Extract the (X, Y) coordinate from the center of the cell holding the provided text.  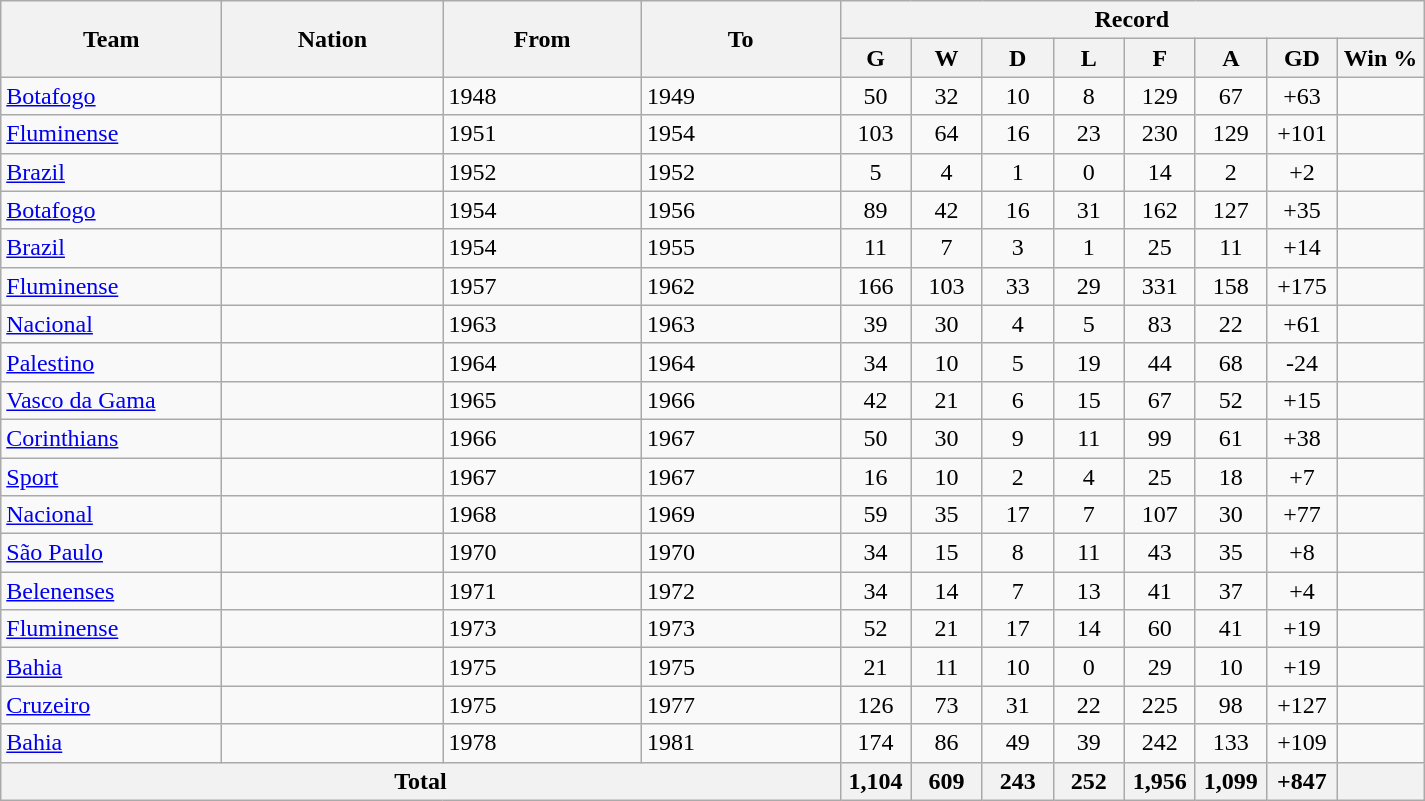
127 (1230, 210)
Nation (332, 39)
+15 (1302, 400)
F (1160, 58)
252 (1088, 781)
+14 (1302, 248)
+127 (1302, 705)
1948 (542, 96)
49 (1018, 743)
1981 (740, 743)
1949 (740, 96)
98 (1230, 705)
32 (946, 96)
G (876, 58)
68 (1230, 362)
18 (1230, 477)
Belenenses (112, 591)
1962 (740, 286)
1951 (542, 134)
L (1088, 58)
37 (1230, 591)
+4 (1302, 591)
+109 (1302, 743)
A (1230, 58)
W (946, 58)
1955 (740, 248)
1977 (740, 705)
43 (1160, 553)
GD (1302, 58)
Record (1132, 20)
89 (876, 210)
331 (1160, 286)
+8 (1302, 553)
86 (946, 743)
44 (1160, 362)
6 (1018, 400)
609 (946, 781)
174 (876, 743)
+175 (1302, 286)
162 (1160, 210)
99 (1160, 438)
59 (876, 515)
+61 (1302, 324)
1978 (542, 743)
1965 (542, 400)
Win % (1380, 58)
Corinthians (112, 438)
225 (1160, 705)
1956 (740, 210)
60 (1160, 629)
Team (112, 39)
126 (876, 705)
242 (1160, 743)
D (1018, 58)
+35 (1302, 210)
166 (876, 286)
9 (1018, 438)
107 (1160, 515)
243 (1018, 781)
83 (1160, 324)
158 (1230, 286)
Total (420, 781)
+63 (1302, 96)
133 (1230, 743)
+847 (1302, 781)
São Paulo (112, 553)
From (542, 39)
+101 (1302, 134)
230 (1160, 134)
1971 (542, 591)
Cruzeiro (112, 705)
+2 (1302, 172)
1,104 (876, 781)
To (740, 39)
Sport (112, 477)
1957 (542, 286)
-24 (1302, 362)
+38 (1302, 438)
+77 (1302, 515)
64 (946, 134)
13 (1088, 591)
1,956 (1160, 781)
1968 (542, 515)
73 (946, 705)
1,099 (1230, 781)
1972 (740, 591)
1969 (740, 515)
Palestino (112, 362)
+7 (1302, 477)
23 (1088, 134)
33 (1018, 286)
3 (1018, 248)
Vasco da Gama (112, 400)
19 (1088, 362)
61 (1230, 438)
